Pinpoint the cell where the given text exists, returning its (x, y) midpoint coordinate. 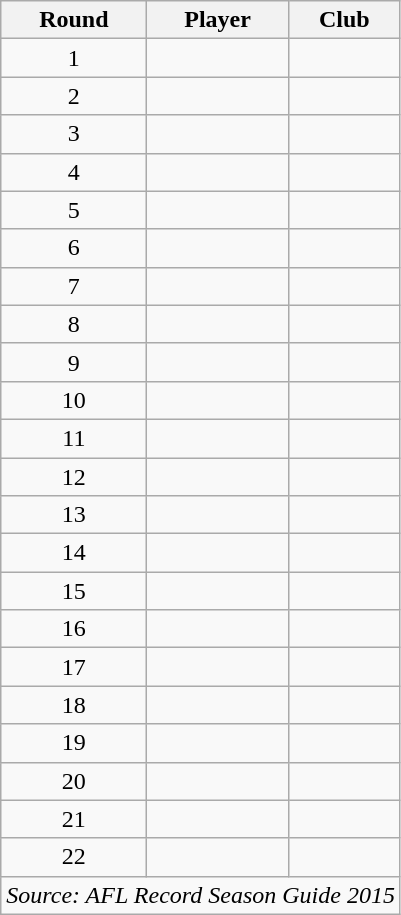
6 (74, 248)
14 (74, 553)
17 (74, 667)
19 (74, 743)
7 (74, 286)
12 (74, 477)
20 (74, 781)
18 (74, 705)
22 (74, 857)
11 (74, 438)
Player (218, 20)
Round (74, 20)
15 (74, 591)
Club (344, 20)
8 (74, 324)
9 (74, 362)
5 (74, 210)
16 (74, 629)
4 (74, 172)
1 (74, 58)
10 (74, 400)
2 (74, 96)
21 (74, 819)
Source: AFL Record Season Guide 2015 (201, 895)
13 (74, 515)
3 (74, 134)
